From the cell containing the given text, extract its center point as (x, y) coordinate. 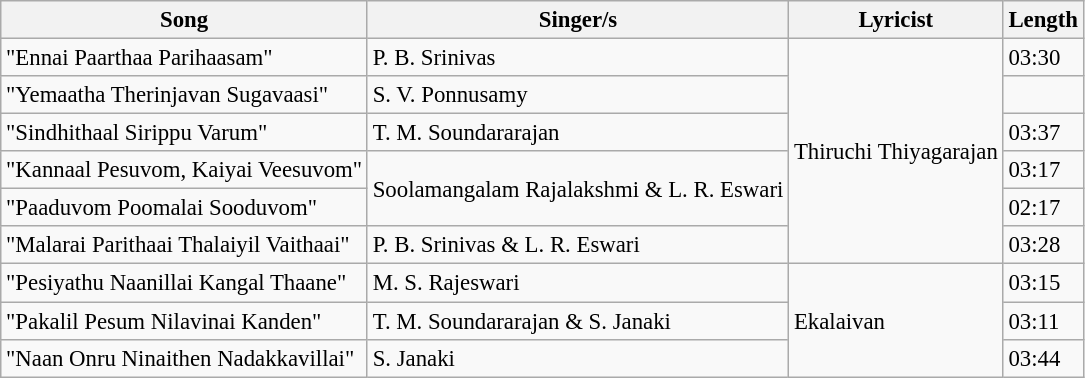
T. M. Soundararajan (578, 133)
T. M. Soundararajan & S. Janaki (578, 321)
Thiruchi Thiyagarajan (896, 152)
"Ennai Paarthaa Parihaasam" (184, 58)
"Sindhithaal Sirippu Varum" (184, 133)
S. Janaki (578, 358)
03:17 (1043, 170)
03:28 (1043, 245)
Singer/s (578, 20)
"Yemaatha Therinjavan Sugavaasi" (184, 95)
P. B. Srinivas & L. R. Eswari (578, 245)
"Malarai Parithaai Thalaiyil Vaithaai" (184, 245)
Lyricist (896, 20)
03:30 (1043, 58)
03:15 (1043, 283)
Soolamangalam Rajalakshmi & L. R. Eswari (578, 188)
03:11 (1043, 321)
"Kannaal Pesuvom, Kaiyai Veesuvom" (184, 170)
"Pesiyathu Naanillai Kangal Thaane" (184, 283)
"Naan Onru Ninaithen Nadakkavillai" (184, 358)
"Paaduvom Poomalai Sooduvom" (184, 208)
03:44 (1043, 358)
Song (184, 20)
Ekalaivan (896, 320)
Length (1043, 20)
M. S. Rajeswari (578, 283)
"Pakalil Pesum Nilavinai Kanden" (184, 321)
P. B. Srinivas (578, 58)
S. V. Ponnusamy (578, 95)
02:17 (1043, 208)
03:37 (1043, 133)
